Provide the [X, Y] coordinate of the cell's center where the given text is located.  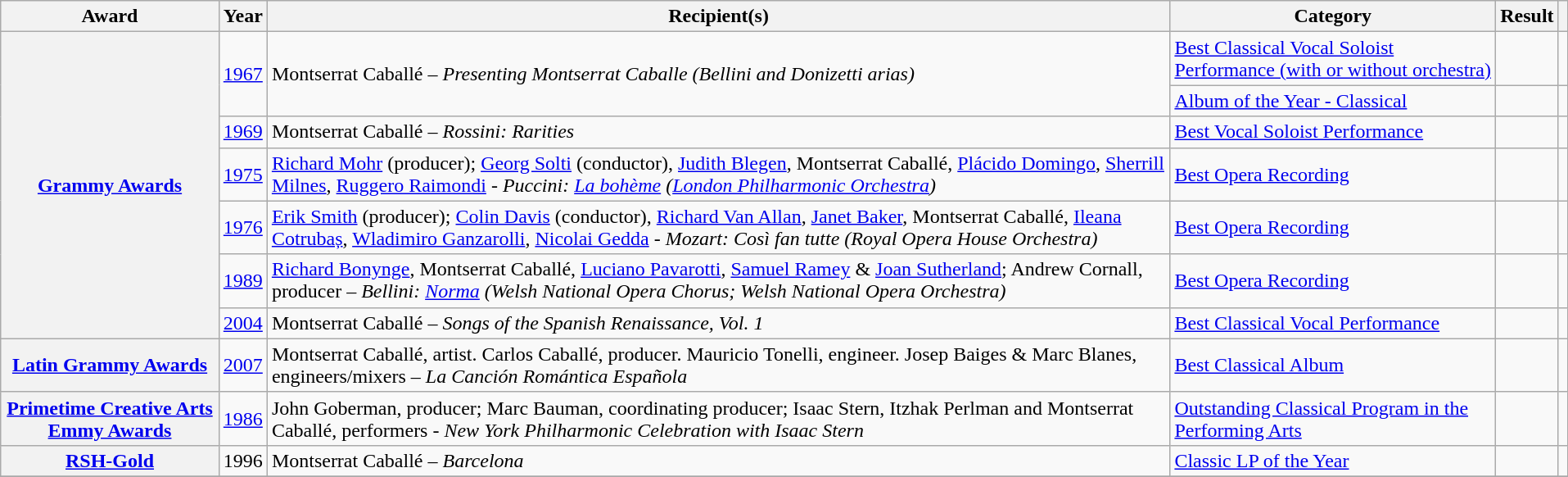
1996 [242, 461]
1976 [242, 228]
1989 [242, 280]
Result [1527, 16]
Montserrat Caballé – Presenting Montserrat Caballe (Bellini and Donizetti arias) [719, 74]
Best Classical Vocal Soloist Performance (with or without orchestra) [1333, 59]
Grammy Awards [110, 185]
Category [1333, 16]
2007 [242, 366]
Best Classical Album [1333, 366]
Award [110, 16]
Recipient(s) [719, 16]
1969 [242, 132]
2004 [242, 323]
Classic LP of the Year [1333, 461]
Primetime Creative Arts Emmy Awards [110, 418]
Latin Grammy Awards [110, 366]
Year [242, 16]
1967 [242, 74]
Montserrat Caballé – Songs of the Spanish Renaissance, Vol. 1 [719, 323]
Montserrat Caballé – Barcelona [719, 461]
Montserrat Caballé – Rossini: Rarities [719, 132]
1975 [242, 174]
Best Vocal Soloist Performance [1333, 132]
Album of the Year - Classical [1333, 101]
RSH-Gold [110, 461]
Best Classical Vocal Performance [1333, 323]
1986 [242, 418]
Outstanding Classical Program in the Performing Arts [1333, 418]
